Search for the cell housing the specified text and yield its (X, Y) center coordinate. 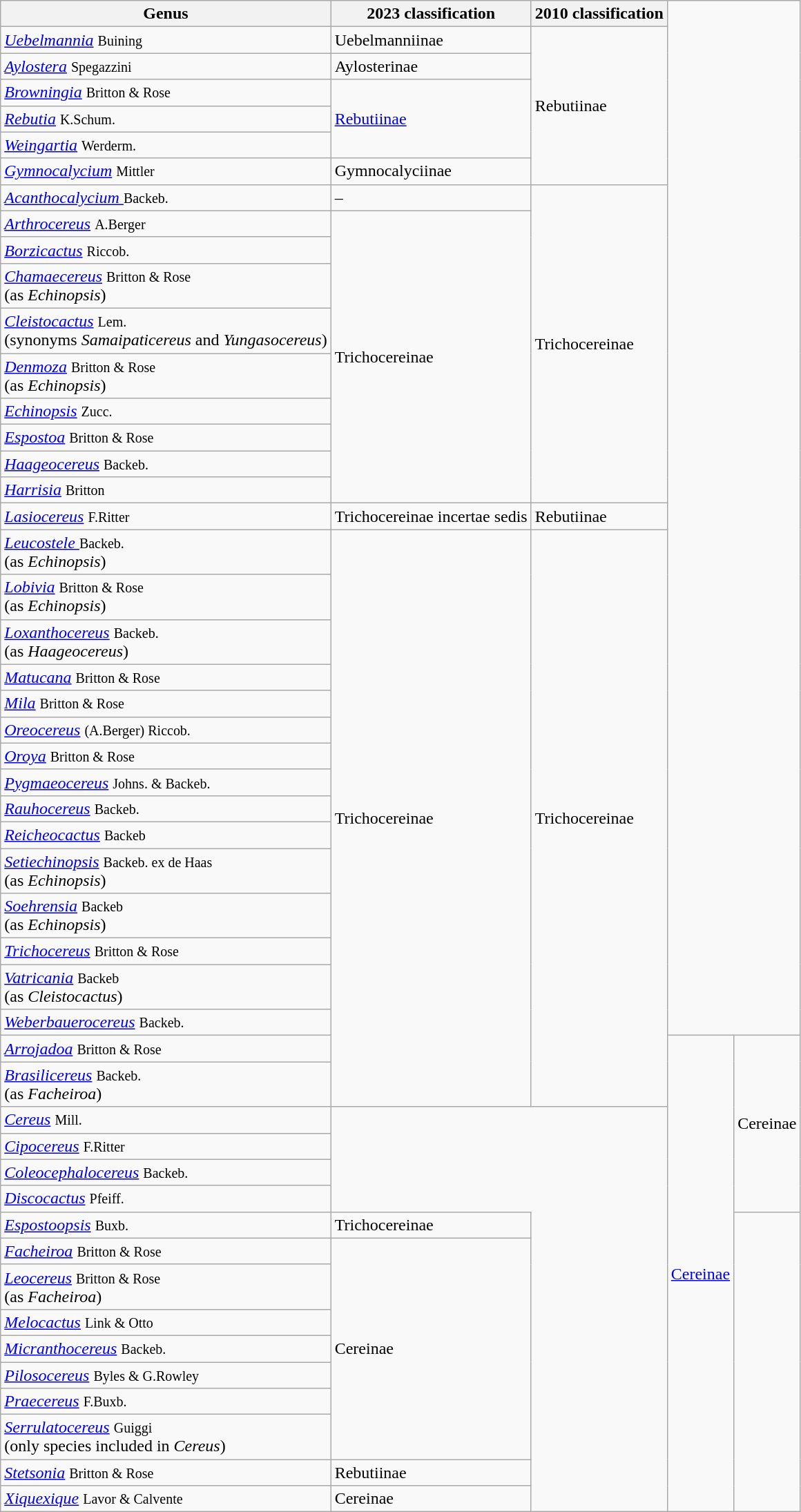
Aylostera Spegazzini (166, 66)
Trichocereinae incertae sedis (431, 516)
– (431, 197)
Cipocereus F.Ritter (166, 1146)
Genus (166, 14)
Browningia Britton & Rose (166, 93)
2023 classification (431, 14)
Arthrocereus A.Berger (166, 224)
Oroya Britton & Rose (166, 756)
Acanthocalycium Backeb. (166, 197)
Vatricania Backeb(as Cleistocactus) (166, 987)
Gymnocalyciinae (431, 171)
Rebutia K.Schum. (166, 119)
Borzicactus Riccob. (166, 250)
Espostoa Britton & Rose (166, 438)
Setiechinopsis Backeb. ex de Haas(as Echinopsis) (166, 870)
Lasiocereus F.Ritter (166, 516)
Facheiroa Britton & Rose (166, 1251)
Reicheocactus Backeb (166, 835)
Lobivia Britton & Rose(as Echinopsis) (166, 597)
Echinopsis Zucc. (166, 411)
Serrulatocereus Guiggi(only species included in Cereus) (166, 1437)
Denmoza Britton & Rose(as Echinopsis) (166, 376)
Weberbauerocereus Backeb. (166, 1022)
Rauhocereus Backeb. (166, 808)
Matucana Britton & Rose (166, 677)
Brasilicereus Backeb.(as Facheiroa) (166, 1084)
Trichocereus Britton & Rose (166, 951)
Leocereus Britton & Rose(as Facheiroa) (166, 1287)
Discocactus Pfeiff. (166, 1199)
Soehrensia Backeb(as Echinopsis) (166, 915)
Stetsonia Britton & Rose (166, 1473)
Chamaecereus Britton & Rose(as Echinopsis) (166, 286)
Leucostele Backeb.(as Echinopsis) (166, 552)
Cleistocactus Lem.(synonyms Samaipaticereus and Yungasocereus) (166, 330)
Coleocephalocereus Backeb. (166, 1172)
Loxanthocereus Backeb.(as Haageocereus) (166, 642)
Aylosterinae (431, 66)
Haageocereus Backeb. (166, 464)
Weingartia Werderm. (166, 145)
Pygmaeocereus Johns. & Backeb. (166, 782)
Arrojadoa Britton & Rose (166, 1049)
Uebelmanniinae (431, 40)
Espostoopsis Buxb. (166, 1225)
Praecereus F.Buxb. (166, 1402)
Harrisia Britton (166, 490)
Xiquexique Lavor & Calvente (166, 1499)
Oreocereus (A.Berger) Riccob. (166, 730)
Mila Britton & Rose (166, 704)
2010 classification (599, 14)
Melocactus Link & Otto (166, 1322)
Uebelmannia Buining (166, 40)
Micranthocereus Backeb. (166, 1348)
Cereus Mill. (166, 1120)
Pilosocereus Byles & G.Rowley (166, 1375)
Gymnocalycium Mittler (166, 171)
